Return the (X, Y) coordinate for the center point of the cell that contains the specified text.  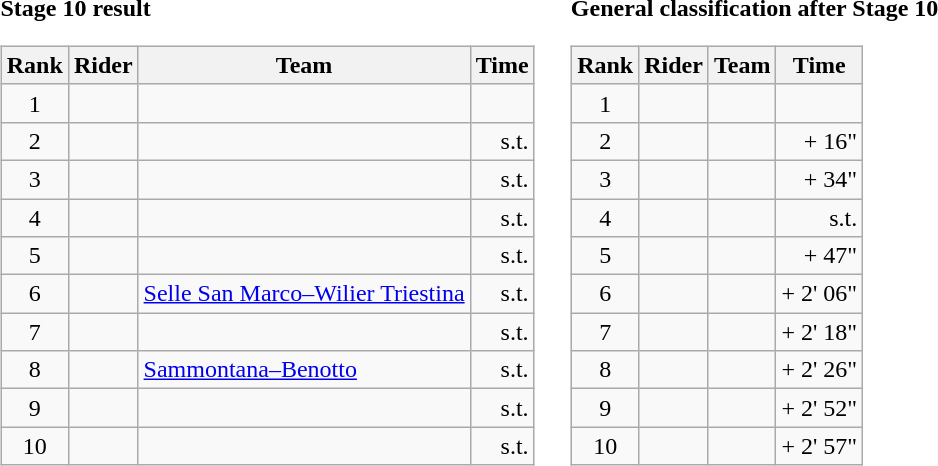
+ 34" (820, 179)
+ 2' 57" (820, 446)
+ 16" (820, 141)
Sammontana–Benotto (304, 370)
+ 2' 06" (820, 294)
Selle San Marco–Wilier Triestina (304, 294)
+ 2' 18" (820, 332)
+ 47" (820, 256)
+ 2' 26" (820, 370)
+ 2' 52" (820, 408)
